Identify which cell holds the provided text, then report its (x, y) central coordinate. 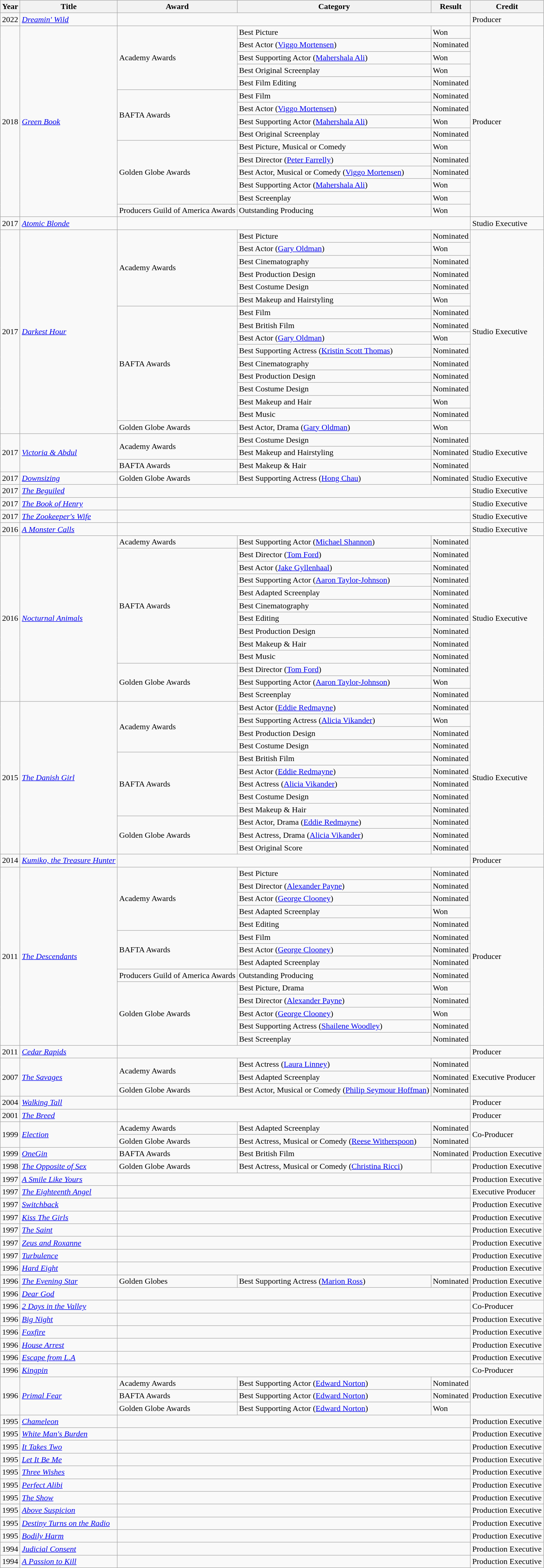
Cedar Rapids (69, 1052)
Above Suspicion (69, 1510)
2022 (10, 19)
1998 (10, 1166)
2018 (10, 121)
Best Supporting Actress (Hong Chau) (334, 478)
Three Wishes (69, 1472)
Best Director (Peter Farrelly) (334, 160)
Year (10, 7)
A Smile Like Yours (69, 1179)
The Beguiled (69, 491)
Best Supporting Actress (Alicia Vikander) (334, 720)
Big Night (69, 1319)
Best Actor, Musical or Comedy (Viggo Mortensen) (334, 172)
The Savages (69, 1077)
The Eighteenth Angel (69, 1192)
Election (69, 1134)
Best Actress (Laura Linney) (334, 1064)
Walking Tall (69, 1103)
Foxfire (69, 1332)
Judicial Consent (69, 1549)
Escape from L.A (69, 1357)
Best Actress, Drama (Alicia Vikander) (334, 835)
Hard Eight (69, 1268)
Best Actress, Musical or Comedy (Reese Witherspoon) (334, 1141)
Best Actress, Musical or Comedy (Christina Ricci) (334, 1166)
Turbulence (69, 1256)
Best Original Score (334, 848)
House Arrest (69, 1345)
The Show (69, 1498)
A Monster Calls (69, 529)
Destiny Turns on the Radio (69, 1523)
Best Makeup and Hair (334, 402)
Award (177, 7)
Best Actress (Alicia Vikander) (334, 784)
The Danish Girl (69, 777)
Golden Globes (177, 1281)
Result (451, 7)
Best Actor, Drama (Eddie Redmayne) (334, 822)
Green Book (69, 121)
Best Actor, Drama (Gary Oldman) (334, 427)
Downsizing (69, 478)
It Takes Two (69, 1447)
Best Actor, Musical or Comedy (Philip Seymour Hoffman) (334, 1090)
The Opposite of Sex (69, 1166)
Best Supporting Actor (Michael Shannon) (334, 542)
Title (69, 7)
Best Supporting Actress (Shailene Woodley) (334, 1026)
2014 (10, 861)
2007 (10, 1077)
Victoria & Abdul (69, 453)
Kingpin (69, 1370)
Kiss The Girls (69, 1217)
Zeus and Roxanne (69, 1243)
2 Days in the Valley (69, 1306)
Best Supporting Actress (Kristin Scott Thomas) (334, 351)
Best Picture, Musical or Comedy (334, 147)
Dreamin' Wild (69, 19)
Bodily Harm (69, 1536)
Atomic Blonde (69, 223)
Primal Fear (69, 1396)
Best Film Editing (334, 83)
The Evening Star (69, 1281)
Best Supporting Actress (Marion Ross) (334, 1281)
The Saint (69, 1230)
Nocturnal Animals (69, 618)
Switchback (69, 1205)
2015 (10, 777)
Darkest Hour (69, 331)
The Breed (69, 1115)
The Book of Henry (69, 504)
White Man's Burden (69, 1434)
A Passion to Kill (69, 1561)
Best Picture, Drama (334, 988)
Let It Be Me (69, 1460)
2004 (10, 1103)
Credit (507, 7)
OneGin (69, 1153)
Best Actor (Jake Gyllenhaal) (334, 568)
Chameleon (69, 1421)
Dear God (69, 1294)
2001 (10, 1115)
The Zookeeper's Wife (69, 516)
The Descendants (69, 956)
Category (334, 7)
Perfect Alibi (69, 1485)
Kumiko, the Treasure Hunter (69, 861)
